Return the [x, y] coordinate for the center point of the cell that contains the specified text.  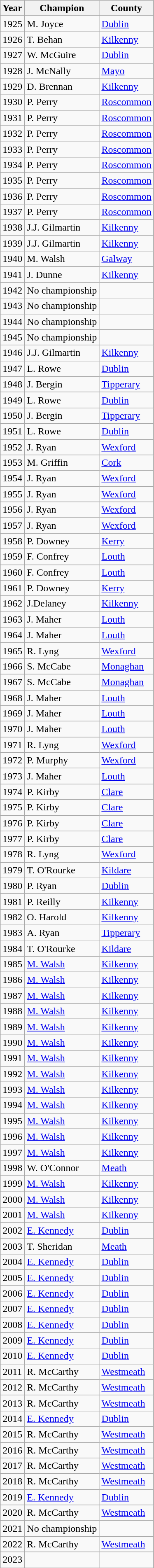
T. Sheridan [62, 1246]
1974 [12, 792]
1957 [12, 525]
1928 [12, 71]
County [126, 8]
1953 [12, 463]
P. Ryan [62, 886]
1968 [12, 698]
1997 [12, 1152]
1961 [12, 588]
2019 [12, 1497]
1976 [12, 823]
1998 [12, 1168]
Mayo [126, 71]
1979 [12, 870]
1975 [12, 807]
1949 [12, 400]
1944 [12, 322]
2001 [12, 1215]
1945 [12, 337]
2020 [12, 1513]
2005 [12, 1278]
1937 [12, 212]
Galway [126, 259]
1993 [12, 1090]
J.Delaney [62, 604]
1967 [12, 682]
1970 [12, 729]
1986 [12, 980]
2009 [12, 1340]
1992 [12, 1074]
1978 [12, 854]
1980 [12, 886]
1933 [12, 149]
1989 [12, 1027]
1972 [12, 761]
2006 [12, 1293]
1934 [12, 165]
J. McNally [62, 71]
1927 [12, 55]
2023 [12, 1560]
1955 [12, 494]
1936 [12, 196]
1954 [12, 478]
1925 [12, 24]
1969 [12, 714]
1931 [12, 118]
P. Murphy [62, 761]
2010 [12, 1356]
Champion [62, 8]
1983 [12, 933]
1938 [12, 228]
D. Brennan [62, 86]
1991 [12, 1058]
1940 [12, 259]
2002 [12, 1231]
A. Ryan [62, 933]
1996 [12, 1136]
1946 [12, 353]
2015 [12, 1434]
1943 [12, 306]
2014 [12, 1419]
P. Reilly [62, 901]
1939 [12, 243]
1994 [12, 1105]
Year [12, 8]
1973 [12, 776]
W. McGuire [62, 55]
T. Behan [62, 40]
2008 [12, 1325]
2017 [12, 1466]
1932 [12, 133]
1926 [12, 40]
1965 [12, 651]
1985 [12, 964]
2011 [12, 1372]
1977 [12, 839]
2021 [12, 1528]
1966 [12, 666]
2022 [12, 1544]
1930 [12, 102]
1947 [12, 369]
2012 [12, 1387]
1964 [12, 635]
2018 [12, 1482]
Cork [126, 463]
W. O'Connor [62, 1168]
1995 [12, 1121]
1962 [12, 604]
1942 [12, 290]
1951 [12, 431]
2000 [12, 1199]
1958 [12, 541]
1948 [12, 384]
1988 [12, 1011]
1960 [12, 572]
2016 [12, 1450]
2003 [12, 1246]
1941 [12, 275]
1987 [12, 996]
1935 [12, 180]
2007 [12, 1309]
1971 [12, 745]
1929 [12, 86]
1990 [12, 1043]
1950 [12, 415]
J. Dunne [62, 275]
1982 [12, 917]
1963 [12, 619]
2004 [12, 1262]
O. Harold [62, 917]
1956 [12, 510]
1999 [12, 1183]
M. Griffin [62, 463]
1981 [12, 901]
2013 [12, 1403]
1952 [12, 447]
1984 [12, 948]
M. Joyce [62, 24]
1959 [12, 557]
